Return (x, y) of the center of cell containing provided text 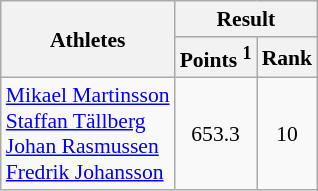
Points 1 (216, 58)
Rank (288, 58)
Result (246, 19)
Mikael MartinssonStaffan TällbergJohan RasmussenFredrik Johansson (88, 134)
Athletes (88, 40)
10 (288, 134)
653.3 (216, 134)
